Extract the [X, Y] coordinate from the center of the cell holding the provided text.  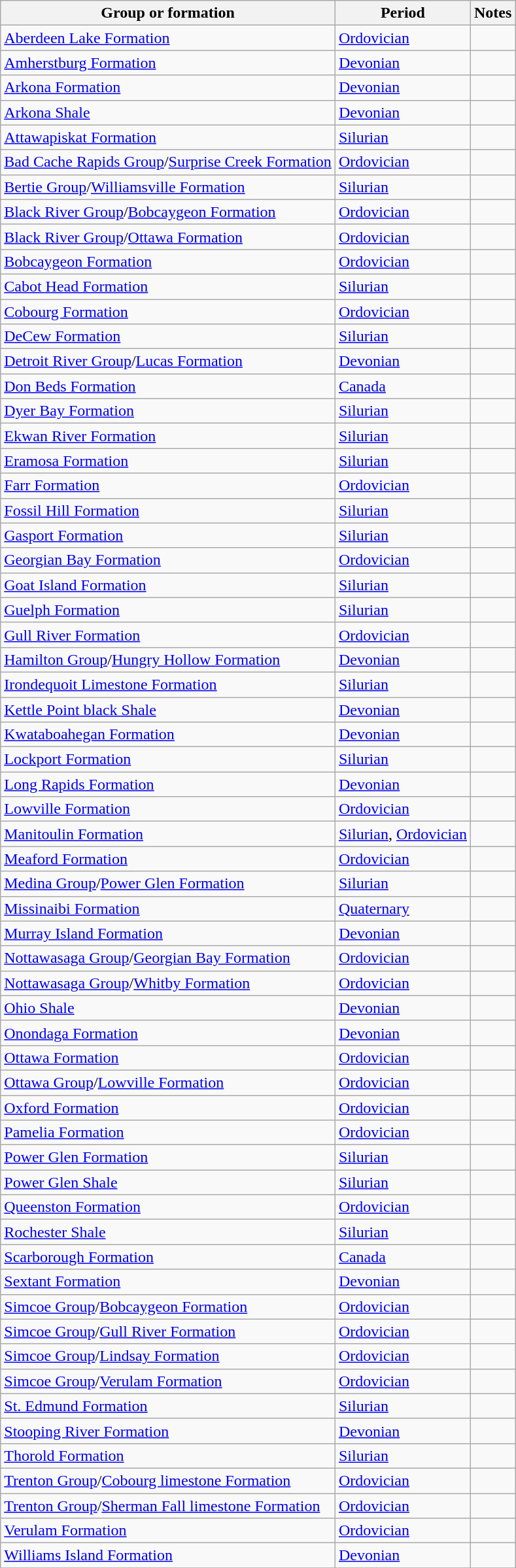
Aberdeen Lake Formation [168, 38]
Williams Island Formation [168, 1556]
Murray Island Formation [168, 933]
DeCew Formation [168, 337]
Black River Group/Bobcaygeon Formation [168, 212]
Meaford Formation [168, 859]
Queenston Formation [168, 1207]
Eramosa Formation [168, 461]
Fossil Hill Formation [168, 510]
Detroit River Group/Lucas Formation [168, 361]
Scarborough Formation [168, 1257]
Pamelia Formation [168, 1133]
Hamilton Group/Hungry Hollow Formation [168, 659]
Ottawa Group/Lowville Formation [168, 1082]
Dyer Bay Formation [168, 411]
Rochester Shale [168, 1232]
Manitoulin Formation [168, 834]
Georgian Bay Formation [168, 560]
Trenton Group/Cobourg limestone Formation [168, 1480]
Trenton Group/Sherman Fall limestone Formation [168, 1505]
Onondaga Formation [168, 1033]
Ohio Shale [168, 1008]
Kwataboahegan Formation [168, 735]
Guelph Formation [168, 610]
Power Glen Formation [168, 1158]
Amherstburg Formation [168, 63]
Lockport Formation [168, 759]
Verulam Formation [168, 1531]
Attawapiskat Formation [168, 137]
Bertie Group/Williamsville Formation [168, 187]
Simcoe Group/Gull River Formation [168, 1331]
Bad Cache Rapids Group/Surprise Creek Formation [168, 162]
Irondequoit Limestone Formation [168, 684]
Kettle Point black Shale [168, 709]
Group or formation [168, 13]
Stooping River Formation [168, 1431]
Black River Group/Ottawa Formation [168, 237]
Thorold Formation [168, 1456]
Simcoe Group/Lindsay Formation [168, 1356]
Gull River Formation [168, 635]
Silurian, Ordovician [403, 834]
Ottawa Formation [168, 1058]
Nottawasaga Group/Georgian Bay Formation [168, 958]
Arkona Shale [168, 112]
Power Glen Shale [168, 1182]
Oxford Formation [168, 1108]
Gasport Formation [168, 535]
Farr Formation [168, 486]
Lowville Formation [168, 809]
Goat Island Formation [168, 585]
Cobourg Formation [168, 312]
Cabot Head Formation [168, 286]
Notes [492, 13]
Sextant Formation [168, 1282]
Nottawasaga Group/Whitby Formation [168, 983]
Don Beds Formation [168, 386]
Arkona Formation [168, 88]
Missinaibi Formation [168, 909]
Long Rapids Formation [168, 784]
Medina Group/Power Glen Formation [168, 884]
Ekwan River Formation [168, 436]
Simcoe Group/Verulam Formation [168, 1381]
St. Edmund Formation [168, 1406]
Period [403, 13]
Simcoe Group/Bobcaygeon Formation [168, 1307]
Quaternary [403, 909]
Bobcaygeon Formation [168, 261]
